Search for the cell housing the specified text and yield its (x, y) center coordinate. 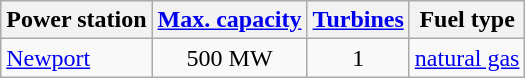
natural gas (467, 58)
Max. capacity (230, 20)
Power station (76, 20)
1 (358, 58)
500 MW (230, 58)
Fuel type (467, 20)
Newport (76, 58)
Turbines (358, 20)
